Output the (x, y) coordinate of the center of the cell containing the given text.  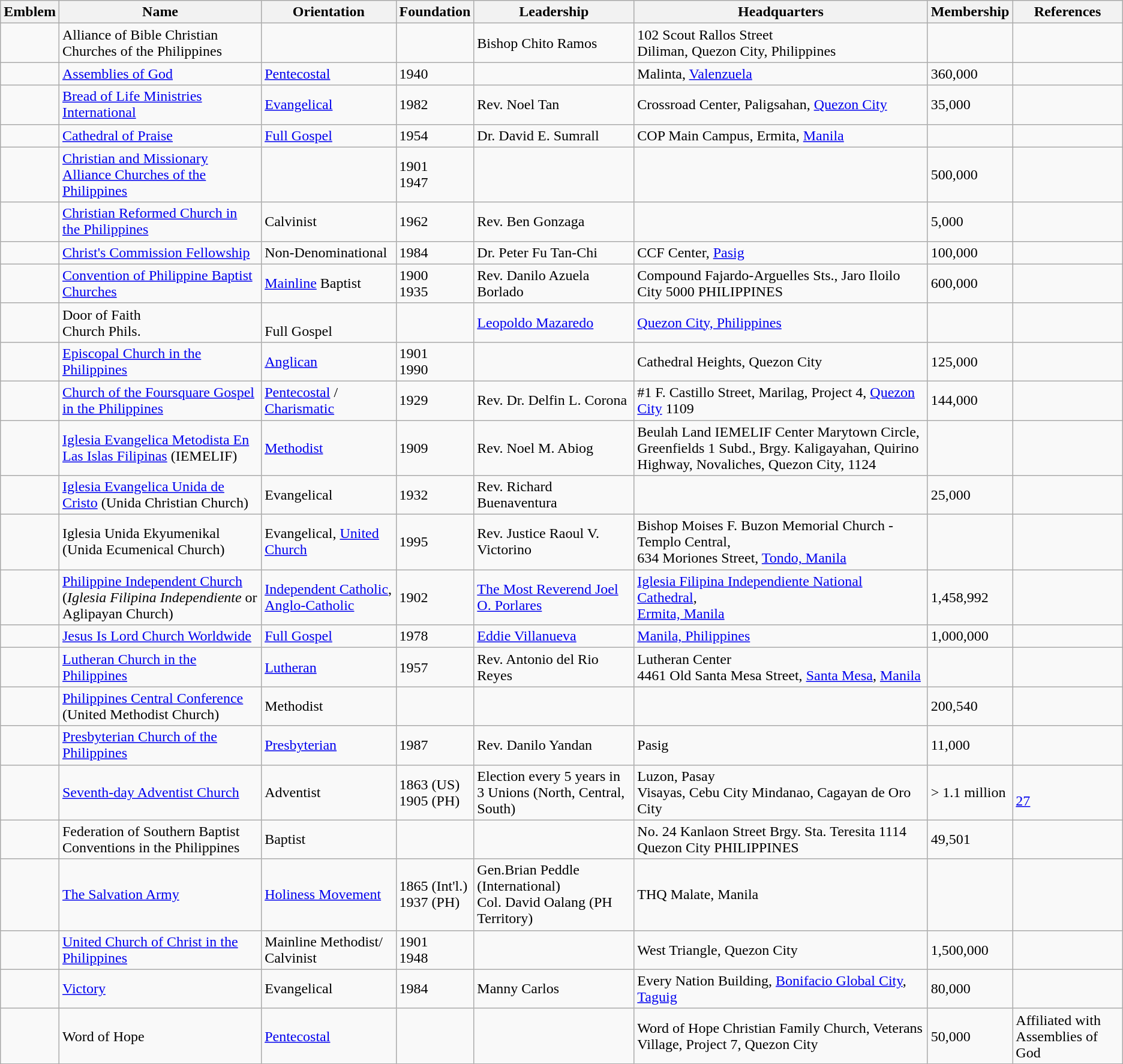
1900 1935 (435, 283)
Rev. Danilo Azuela Borlado (554, 283)
Mainline Methodist/Calvinist (329, 950)
United Church of Christ in the Philippines (160, 950)
Beulah Land IEMELIF Center Marytown Circle, Greenfields 1 Subd., Brgy. Kaligayahan, Quirino Highway, Novaliches, Quezon City, 1124 (781, 447)
Victory (160, 988)
11,000 (970, 745)
Lutheran (329, 667)
1902 (435, 597)
1909 (435, 447)
144,000 (970, 401)
1982 (435, 104)
Christ's Commission Fellowship (160, 253)
500,000 (970, 175)
Rev. Justice Raoul V. Victorino (554, 542)
Rev. Noel M. Abiog (554, 447)
Dr. David E. Sumrall (554, 136)
1,458,992 (970, 597)
Pasig (781, 745)
1929 (435, 401)
Lutheran Church in the Philippines (160, 667)
Anglican (329, 361)
Philippine Independent Church (Iglesia Filipina Independiente or Aglipayan Church) (160, 597)
1,000,000 (970, 636)
Rev. Danilo Yandan (554, 745)
Bishop Chito Ramos (554, 43)
Independent Catholic, Anglo-Catholic (329, 597)
Convention of Philippine Baptist Churches (160, 283)
Quezon City, Philippines (781, 323)
Rev. Richard Buenaventura (554, 495)
Baptist (329, 840)
Adventist (329, 792)
Gen.Brian Peddle (International) Col. David Oalang (PH Territory) (554, 895)
Headquarters (781, 12)
CCF Center, Pasig (781, 253)
49,501 (970, 840)
Jesus Is Lord Church Worldwide (160, 636)
1932 (435, 495)
No. 24 Kanlaon Street Brgy. Sta. Teresita 1114 Quezon City PHILIPPINES (781, 840)
1987 (435, 745)
Word of Hope (160, 1036)
Episcopal Church in the Philippines (160, 361)
Christian Reformed Church in the Philippines (160, 222)
1954 (435, 136)
Non-Denominational (329, 253)
Rev. Antonio del Rio Reyes (554, 667)
Name (160, 12)
1978 (435, 636)
Luzon, PasayVisayas, Cebu City Mindanao, Cagayan de Oro City (781, 792)
Manny Carlos (554, 988)
Presbyterian Church of the Philippines (160, 745)
The Most Reverend Joel O. Porlares (554, 597)
50,000 (970, 1036)
5,000 (970, 222)
1957 (435, 667)
100,000 (970, 253)
Seventh-day Adventist Church (160, 792)
#1 F. Castillo Street, Marilag, Project 4, Quezon City 1109 (781, 401)
Leopoldo Mazaredo (554, 323)
Malinta, Valenzuela (781, 74)
Lutheran Center4461 Old Santa Mesa Street, Santa Mesa, Manila (781, 667)
Evangelical, United Church (329, 542)
1962 (435, 222)
Affiliated with Assemblies of God (1068, 1036)
Iglesia Evangelica Unida de Cristo (Unida Christian Church) (160, 495)
Crossroad Center, Paligsahan, Quezon City (781, 104)
> 1.1 million (970, 792)
THQ Malate, Manila (781, 895)
Cathedral of Praise (160, 136)
Calvinist (329, 222)
Rev. Noel Tan (554, 104)
Pentecostal / Charismatic (329, 401)
Bread of Life Ministries International (160, 104)
Every Nation Building, Bonifacio Global City, Taguig (781, 988)
1995 (435, 542)
Alliance of Bible Christian Churches of the Philippines (160, 43)
Philippines Central Conference (United Methodist Church) (160, 707)
200,540 (970, 707)
80,000 (970, 988)
Presbyterian (329, 745)
1940 (435, 74)
1901 1947 (435, 175)
1865 (Int'l.) 1937 (PH) (435, 895)
1,500,000 (970, 950)
360,000 (970, 74)
Rev. Ben Gonzaga (554, 222)
Bishop Moises F. Buzon Memorial Church - Templo Central, 634 Moriones Street, Tondo, Manila (781, 542)
Iglesia Unida Ekyumenikal (Unida Ecumenical Church) (160, 542)
Assemblies of God (160, 74)
Church of the Foursquare Gospel in the Philippines (160, 401)
Iglesia Evangelica Metodista En Las Islas Filipinas (IEMELIF) (160, 447)
Holiness Movement (329, 895)
125,000 (970, 361)
References (1068, 12)
Mainline Baptist (329, 283)
Emblem (30, 12)
25,000 (970, 495)
102 Scout Rallos StreetDiliman, Quezon City, Philippines (781, 43)
Iglesia Filipina Independiente National Cathedral, Ermita, Manila (781, 597)
600,000 (970, 283)
Cathedral Heights, Quezon City (781, 361)
The Salvation Army (160, 895)
Orientation (329, 12)
1863 (US) 1905 (PH) (435, 792)
Manila, Philippines (781, 636)
Federation of Southern Baptist Conventions in the Philippines (160, 840)
Compound Fajardo-Arguelles Sts., Jaro Iloilo City 5000 PHILIPPINES (781, 283)
Door of FaithChurch Phils. (160, 323)
West Triangle, Quezon City (781, 950)
1901 1990 (435, 361)
Eddie Villanueva (554, 636)
27 (1068, 792)
Word of Hope Christian Family Church, Veterans Village, Project 7, Quezon City (781, 1036)
Christian and Missionary Alliance Churches of the Philippines (160, 175)
Election every 5 years in 3 Unions (North, Central, South) (554, 792)
Rev. Dr. Delfin L. Corona (554, 401)
35,000 (970, 104)
Membership (970, 12)
Foundation (435, 12)
COP Main Campus, Ermita, Manila (781, 136)
Leadership (554, 12)
1901 1948 (435, 950)
Dr. Peter Fu Tan-Chi (554, 253)
